Capture the cell that displays the provided text and extract its [X, Y] central coordinate. 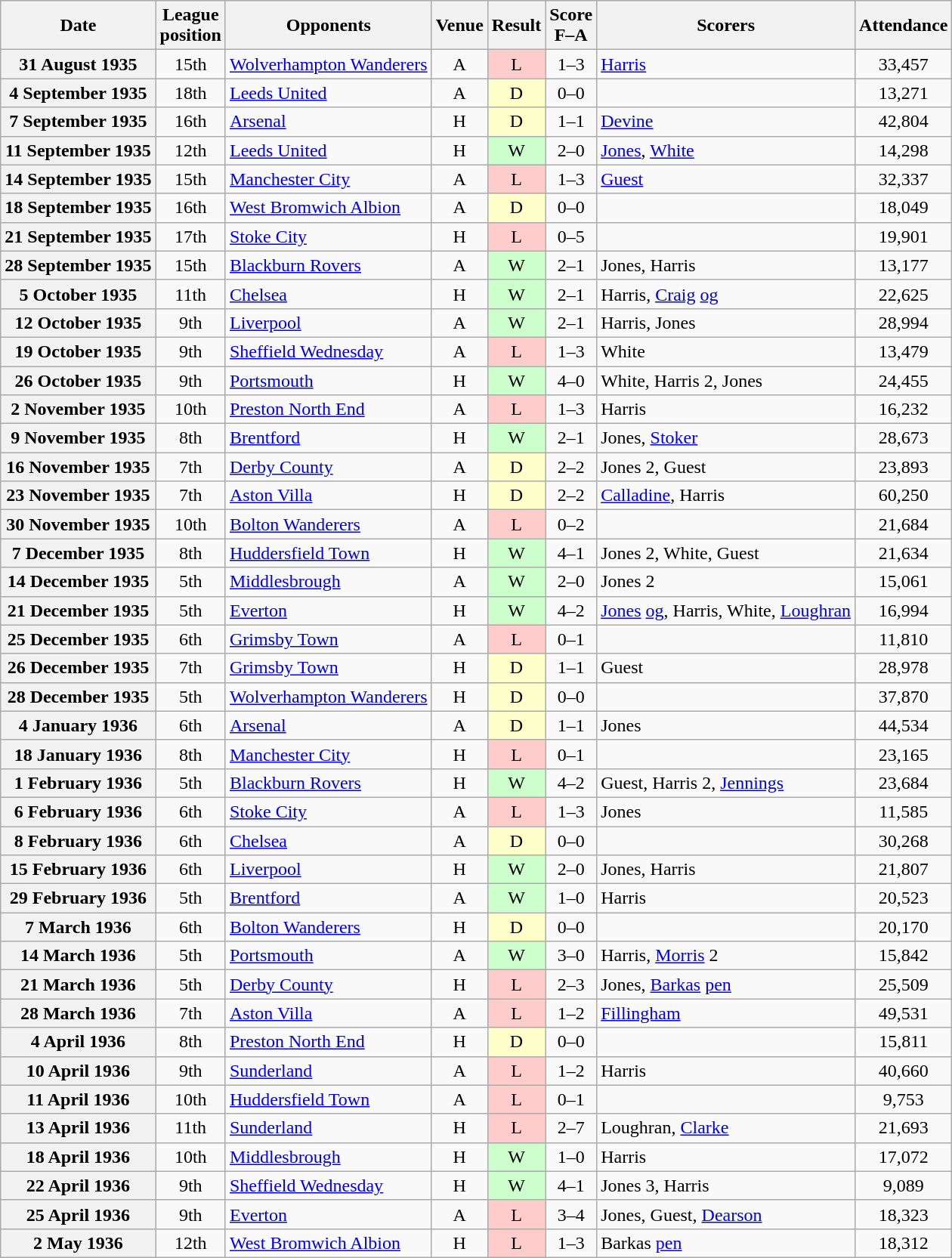
5 October 1935 [79, 294]
Barkas pen [726, 1243]
18 April 1936 [79, 1157]
26 December 1935 [79, 668]
16,232 [904, 410]
11,585 [904, 811]
Jones, Stoker [726, 438]
8 February 1936 [79, 841]
42,804 [904, 122]
25 December 1935 [79, 639]
Jones, White [726, 150]
15,842 [904, 956]
28,978 [904, 668]
White, Harris 2, Jones [726, 380]
26 October 1935 [79, 380]
11,810 [904, 639]
Jones, Barkas pen [726, 984]
16,994 [904, 610]
33,457 [904, 64]
18 September 1935 [79, 208]
28 September 1935 [79, 265]
7 March 1936 [79, 927]
Jones og, Harris, White, Loughran [726, 610]
Jones 2, White, Guest [726, 553]
3–4 [571, 1214]
Leagueposition [190, 26]
7 September 1935 [79, 122]
18th [190, 93]
9,753 [904, 1099]
30,268 [904, 841]
15,061 [904, 582]
29 February 1936 [79, 898]
4 September 1935 [79, 93]
16 November 1935 [79, 467]
Scorers [726, 26]
18,323 [904, 1214]
21,807 [904, 870]
19,901 [904, 236]
22,625 [904, 294]
30 November 1935 [79, 524]
Jones 3, Harris [726, 1185]
21,684 [904, 524]
7 December 1935 [79, 553]
4 January 1936 [79, 725]
60,250 [904, 496]
10 April 1936 [79, 1071]
13,479 [904, 351]
Jones 2 [726, 582]
Fillingham [726, 1013]
Opponents [328, 26]
25 April 1936 [79, 1214]
12 October 1935 [79, 323]
44,534 [904, 725]
15 February 1936 [79, 870]
32,337 [904, 179]
20,523 [904, 898]
23,893 [904, 467]
Venue [459, 26]
21 March 1936 [79, 984]
17th [190, 236]
18,312 [904, 1243]
3–0 [571, 956]
9,089 [904, 1185]
14 September 1935 [79, 179]
4 April 1936 [79, 1042]
Loughran, Clarke [726, 1128]
21,634 [904, 553]
2 November 1935 [79, 410]
Result [516, 26]
13 April 1936 [79, 1128]
17,072 [904, 1157]
Calladine, Harris [726, 496]
49,531 [904, 1013]
23 November 1935 [79, 496]
2 May 1936 [79, 1243]
4–0 [571, 380]
21 September 1935 [79, 236]
0–2 [571, 524]
28,673 [904, 438]
11 April 1936 [79, 1099]
23,165 [904, 754]
9 November 1935 [79, 438]
2–3 [571, 984]
37,870 [904, 697]
18,049 [904, 208]
White [726, 351]
31 August 1935 [79, 64]
15,811 [904, 1042]
14 December 1935 [79, 582]
Guest, Harris 2, Jennings [726, 783]
6 February 1936 [79, 811]
14,298 [904, 150]
22 April 1936 [79, 1185]
19 October 1935 [79, 351]
Jones, Guest, Dearson [726, 1214]
25,509 [904, 984]
ScoreF–A [571, 26]
Date [79, 26]
11 September 1935 [79, 150]
21 December 1935 [79, 610]
14 March 1936 [79, 956]
1 February 1936 [79, 783]
Devine [726, 122]
Harris, Jones [726, 323]
13,177 [904, 265]
Attendance [904, 26]
20,170 [904, 927]
28 March 1936 [79, 1013]
2–7 [571, 1128]
0–5 [571, 236]
21,693 [904, 1128]
Jones 2, Guest [726, 467]
28 December 1935 [79, 697]
40,660 [904, 1071]
28,994 [904, 323]
13,271 [904, 93]
Harris, Morris 2 [726, 956]
23,684 [904, 783]
Harris, Craig og [726, 294]
24,455 [904, 380]
18 January 1936 [79, 754]
